Search for the cell housing the specified text and yield its (X, Y) center coordinate. 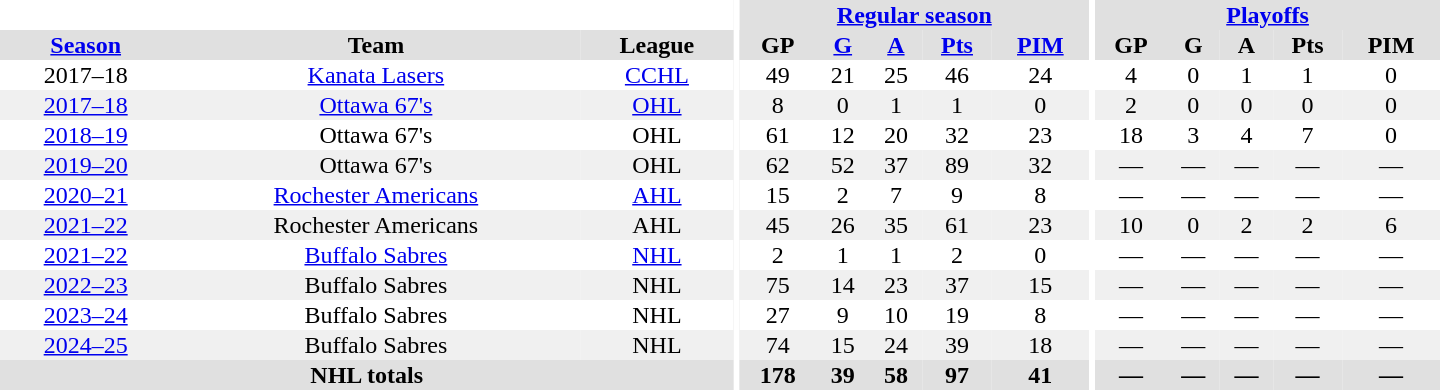
Season (86, 45)
27 (778, 315)
2022–23 (86, 285)
2018–19 (86, 135)
Regular season (914, 15)
Playoffs (1268, 15)
12 (842, 135)
20 (896, 135)
6 (1391, 225)
Team (376, 45)
41 (1040, 375)
2019–20 (86, 165)
19 (956, 315)
89 (956, 165)
NHL totals (366, 375)
21 (842, 75)
49 (778, 75)
2024–25 (86, 345)
Kanata Lasers (376, 75)
League (656, 45)
178 (778, 375)
46 (956, 75)
25 (896, 75)
35 (896, 225)
58 (896, 375)
14 (842, 285)
3 (1194, 135)
74 (778, 345)
2023–24 (86, 315)
2020–21 (86, 195)
52 (842, 165)
26 (842, 225)
CCHL (656, 75)
62 (778, 165)
97 (956, 375)
75 (778, 285)
45 (778, 225)
